Output the (x, y) coordinate of the center of the cell containing the given text.  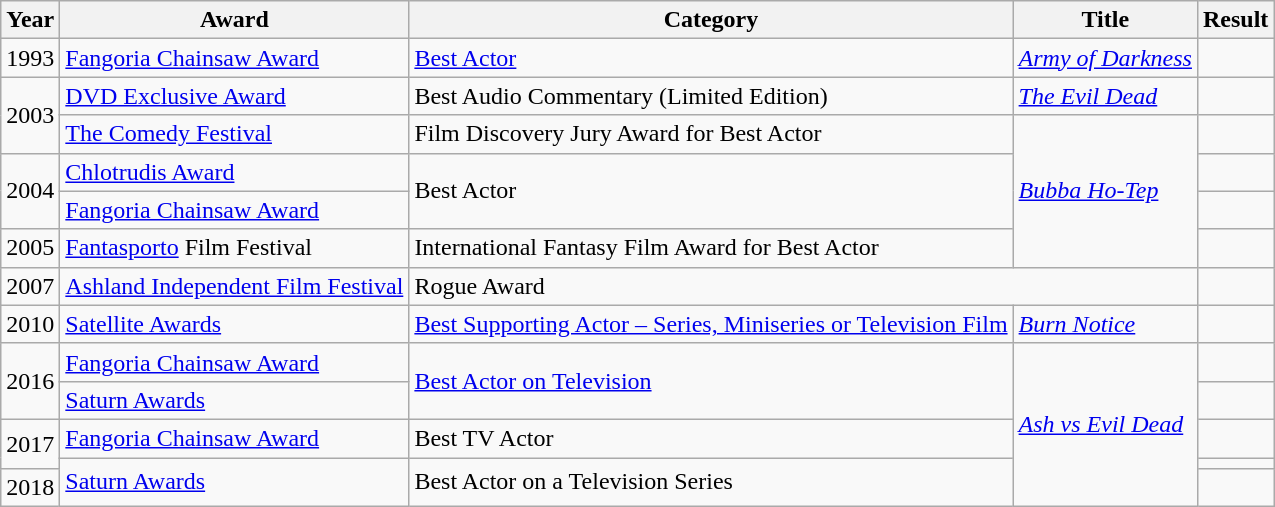
Category (711, 20)
2018 (30, 488)
Burn Notice (1105, 324)
Best Supporting Actor – Series, Miniseries or Television Film (711, 324)
Bubba Ho-Tep (1105, 191)
Fantasporto Film Festival (234, 248)
Best Actor on Television (711, 381)
Army of Darkness (1105, 58)
Best Actor on a Television Series (711, 482)
Title (1105, 20)
2010 (30, 324)
Film Discovery Jury Award for Best Actor (711, 134)
The Comedy Festival (234, 134)
Chlotrudis Award (234, 172)
2003 (30, 115)
The Evil Dead (1105, 96)
Ashland Independent Film Festival (234, 286)
Best TV Actor (711, 438)
Satellite Awards (234, 324)
2007 (30, 286)
2017 (30, 444)
Ash vs Evil Dead (1105, 424)
Award (234, 20)
2016 (30, 381)
International Fantasy Film Award for Best Actor (711, 248)
2005 (30, 248)
Rogue Award (804, 286)
Year (30, 20)
DVD Exclusive Award (234, 96)
Best Audio Commentary (Limited Edition) (711, 96)
2004 (30, 191)
1993 (30, 58)
Result (1235, 20)
